Provide the [x, y] coordinate of the cell's center where the given text is located.  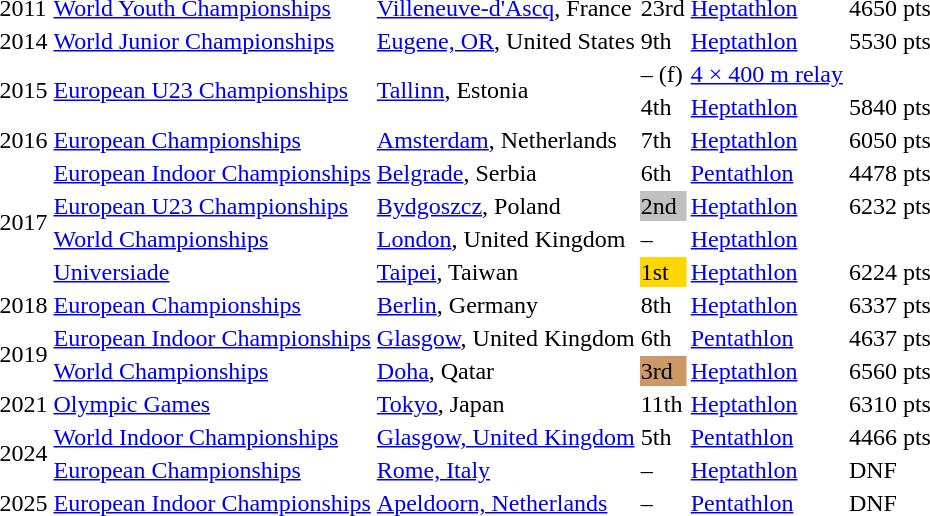
4 × 400 m relay [766, 74]
Taipei, Taiwan [506, 272]
World Indoor Championships [212, 437]
7th [662, 140]
Belgrade, Serbia [506, 173]
Universiade [212, 272]
Doha, Qatar [506, 371]
3rd [662, 371]
– (f) [662, 74]
5th [662, 437]
Tokyo, Japan [506, 404]
London, United Kingdom [506, 239]
1st [662, 272]
Rome, Italy [506, 470]
Bydgoszcz, Poland [506, 206]
World Junior Championships [212, 41]
2nd [662, 206]
4th [662, 107]
Berlin, Germany [506, 305]
9th [662, 41]
Eugene, OR, United States [506, 41]
Tallinn, Estonia [506, 90]
8th [662, 305]
11th [662, 404]
Olympic Games [212, 404]
Amsterdam, Netherlands [506, 140]
